Locate the cell with the specified text and output its (x, y) center coordinate. 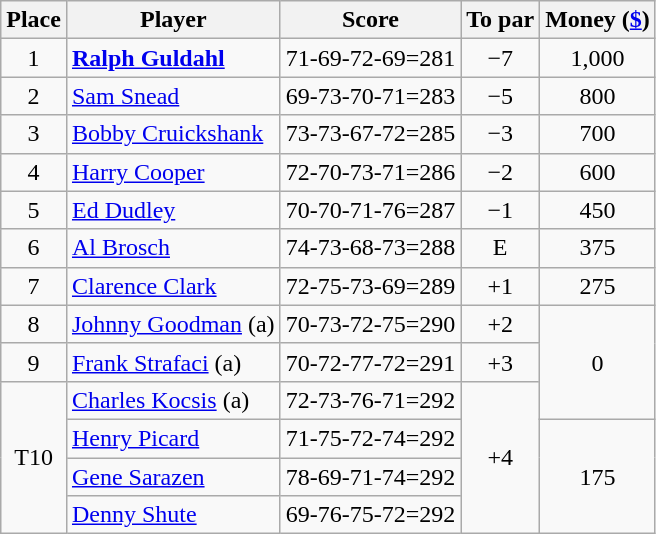
72-70-73-71=286 (370, 172)
Score (370, 20)
Clarence Clark (173, 286)
69-73-70-71=283 (370, 96)
+4 (500, 457)
Denny Shute (173, 515)
Gene Sarazen (173, 477)
−1 (500, 210)
275 (598, 286)
450 (598, 210)
70-70-71-76=287 (370, 210)
Al Brosch (173, 248)
Ed Dudley (173, 210)
8 (34, 324)
71-69-72-69=281 (370, 58)
+3 (500, 362)
72-75-73-69=289 (370, 286)
69-76-75-72=292 (370, 515)
1,000 (598, 58)
−7 (500, 58)
−3 (500, 134)
78-69-71-74=292 (370, 477)
5 (34, 210)
72-73-76-71=292 (370, 400)
70-73-72-75=290 (370, 324)
600 (598, 172)
Charles Kocsis (a) (173, 400)
4 (34, 172)
Sam Snead (173, 96)
To par (500, 20)
800 (598, 96)
1 (34, 58)
0 (598, 362)
Frank Strafaci (a) (173, 362)
73-73-67-72=285 (370, 134)
2 (34, 96)
−5 (500, 96)
Money ($) (598, 20)
3 (34, 134)
700 (598, 134)
T10 (34, 457)
Player (173, 20)
71-75-72-74=292 (370, 438)
Henry Picard (173, 438)
Bobby Cruickshank (173, 134)
Harry Cooper (173, 172)
Place (34, 20)
375 (598, 248)
74-73-68-73=288 (370, 248)
Ralph Guldahl (173, 58)
+1 (500, 286)
7 (34, 286)
Johnny Goodman (a) (173, 324)
+2 (500, 324)
175 (598, 476)
−2 (500, 172)
6 (34, 248)
9 (34, 362)
E (500, 248)
70-72-77-72=291 (370, 362)
